Identify which cell holds the provided text, then report its (x, y) central coordinate. 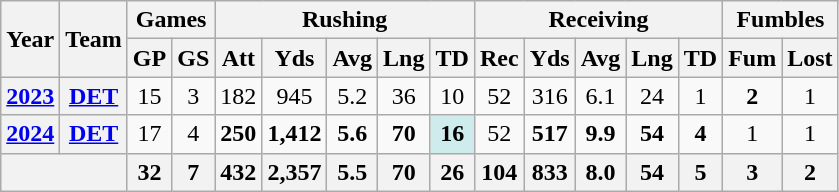
32 (149, 172)
5 (700, 172)
Fum (752, 58)
Att (238, 58)
Year (30, 39)
182 (238, 96)
6.1 (600, 96)
8.0 (600, 172)
Games (170, 20)
10 (452, 96)
Rec (499, 58)
9.9 (600, 134)
316 (550, 96)
GS (194, 58)
2024 (30, 134)
36 (404, 96)
2,357 (294, 172)
Fumbles (780, 20)
7 (194, 172)
17 (149, 134)
2023 (30, 96)
1,412 (294, 134)
Receiving (598, 20)
833 (550, 172)
5.2 (352, 96)
16 (452, 134)
104 (499, 172)
517 (550, 134)
5.5 (352, 172)
Team (94, 39)
5.6 (352, 134)
26 (452, 172)
945 (294, 96)
Rushing (345, 20)
GP (149, 58)
250 (238, 134)
24 (652, 96)
432 (238, 172)
15 (149, 96)
Lost (810, 58)
